Locate the cell with the specified text and output its [X, Y] center coordinate. 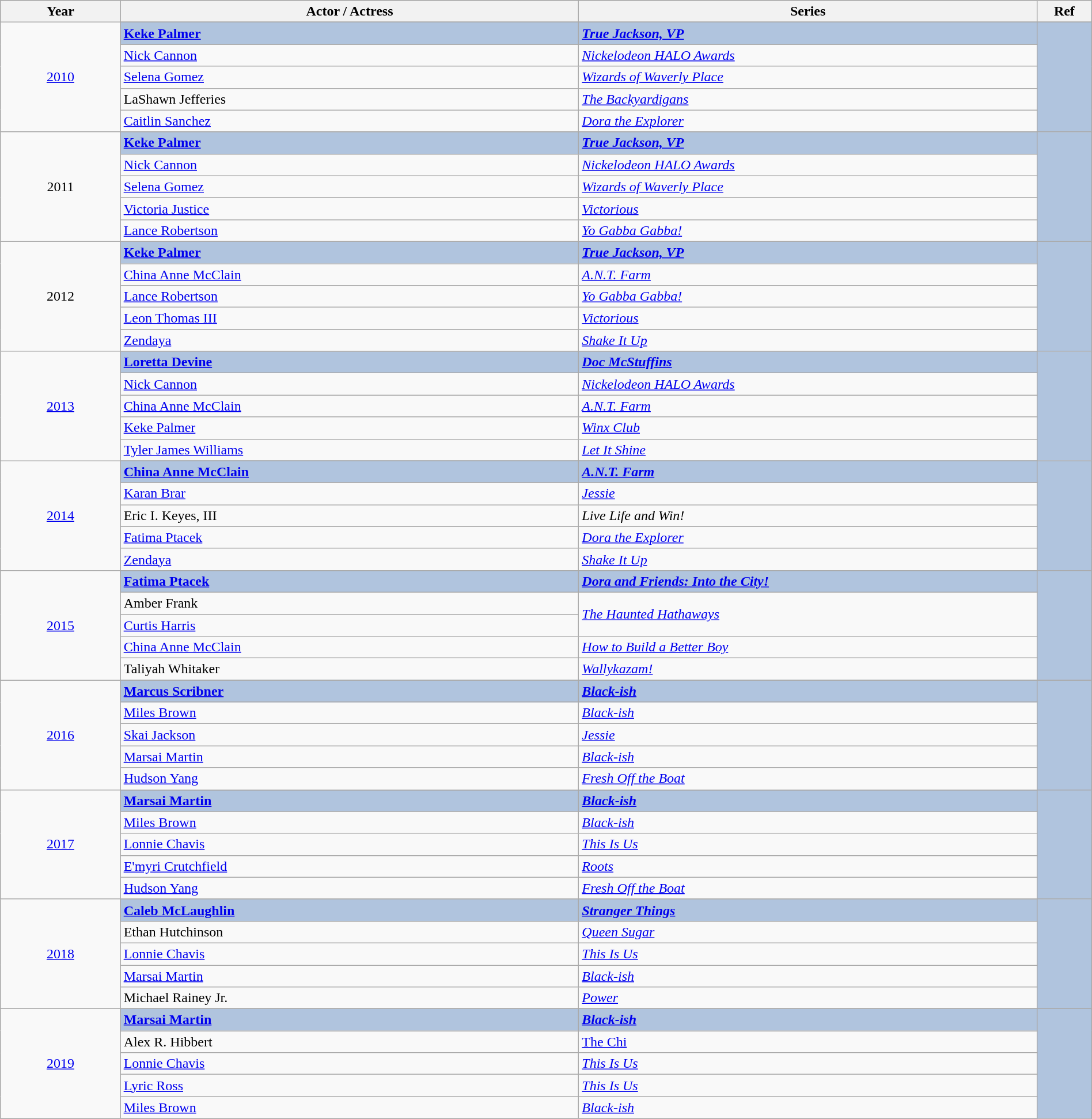
2011 [60, 187]
2018 [60, 954]
2012 [60, 296]
Eric I. Keyes, III [350, 515]
2015 [60, 625]
Year [60, 12]
2016 [60, 735]
Curtis Harris [350, 625]
Caleb McLaughlin [350, 910]
Let It Shine [808, 450]
Lyric Ross [350, 1086]
Amber Frank [350, 603]
2019 [60, 1064]
The Chi [808, 1042]
Wallykazam! [808, 669]
Doc McStuffins [808, 362]
The Haunted Hathaways [808, 614]
The Backyardigans [808, 99]
LaShawn Jefferies [350, 99]
How to Build a Better Boy [808, 647]
Ethan Hutchinson [350, 932]
Caitlin Sanchez [350, 121]
Ref [1064, 12]
Victoria Justice [350, 208]
E'myri Crutchfield [350, 866]
Live Life and Win! [808, 515]
Stranger Things [808, 910]
Power [808, 998]
2010 [60, 77]
Leon Thomas III [350, 318]
Dora and Friends: Into the City! [808, 581]
Marcus Scribner [350, 691]
Winx Club [808, 428]
2017 [60, 844]
Alex R. Hibbert [350, 1042]
Loretta Devine [350, 362]
Queen Sugar [808, 932]
2014 [60, 515]
Taliyah Whitaker [350, 669]
Series [808, 12]
Karan Brar [350, 494]
Actor / Actress [350, 12]
Tyler James Williams [350, 450]
2013 [60, 406]
Roots [808, 866]
Michael Rainey Jr. [350, 998]
Skai Jackson [350, 735]
